Search for the cell housing the specified text and yield its [X, Y] center coordinate. 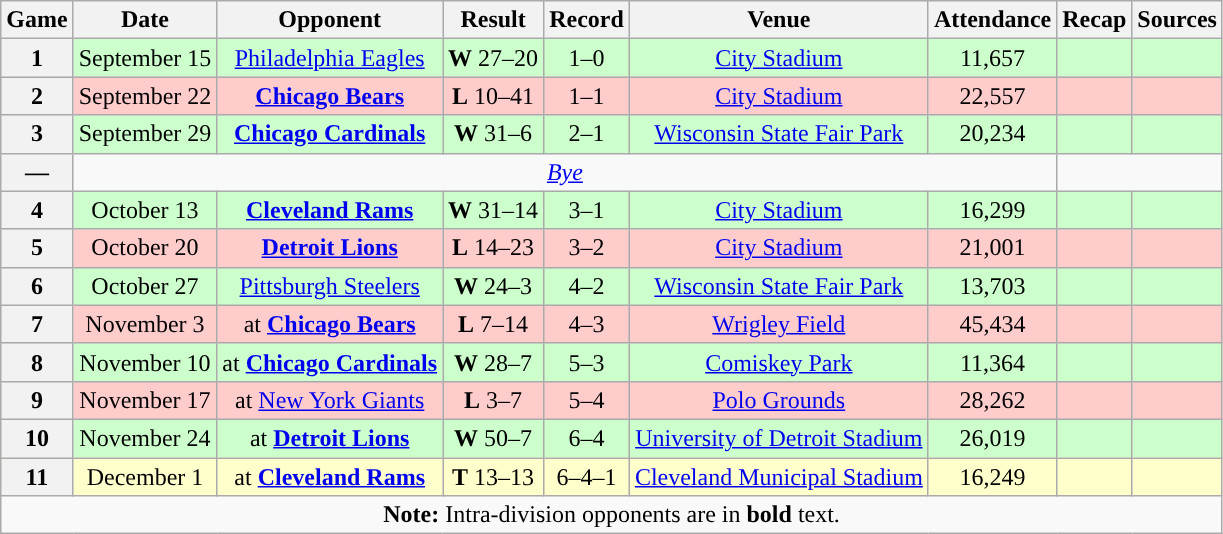
November 3 [145, 324]
University of Detroit Stadium [778, 438]
4 [37, 210]
Game [37, 20]
at Detroit Lions [330, 438]
1 [37, 58]
Attendance [992, 20]
21,001 [992, 248]
W 31–6 [494, 134]
W 28–7 [494, 362]
Cleveland Municipal Stadium [778, 477]
26,019 [992, 438]
Chicago Bears [330, 96]
Wrigley Field [778, 324]
September 22 [145, 96]
December 1 [145, 477]
September 15 [145, 58]
10 [37, 438]
at New York Giants [330, 400]
November 10 [145, 362]
16,249 [992, 477]
6–4 [587, 438]
3–2 [587, 248]
Date [145, 20]
8 [37, 362]
Recap [1094, 20]
11,657 [992, 58]
W 50–7 [494, 438]
Result [494, 20]
at Cleveland Rams [330, 477]
Chicago Cardinals [330, 134]
W 31–14 [494, 210]
L 7–14 [494, 324]
W 24–3 [494, 286]
November 24 [145, 438]
Record [587, 20]
Sources [1178, 20]
Philadelphia Eagles [330, 58]
13,703 [992, 286]
October 20 [145, 248]
Detroit Lions [330, 248]
— [37, 172]
5–3 [587, 362]
Note: Intra-division opponents are in bold text. [612, 515]
at Chicago Cardinals [330, 362]
Polo Grounds [778, 400]
45,434 [992, 324]
at Chicago Bears [330, 324]
L 10–41 [494, 96]
Venue [778, 20]
November 17 [145, 400]
October 13 [145, 210]
4–2 [587, 286]
Opponent [330, 20]
September 29 [145, 134]
6 [37, 286]
2 [37, 96]
16,299 [992, 210]
5–4 [587, 400]
October 27 [145, 286]
2–1 [587, 134]
Comiskey Park [778, 362]
3–1 [587, 210]
Bye [565, 172]
6–4–1 [587, 477]
11 [37, 477]
L 3–7 [494, 400]
11,364 [992, 362]
28,262 [992, 400]
Pittsburgh Steelers [330, 286]
7 [37, 324]
T 13–13 [494, 477]
Cleveland Rams [330, 210]
4–3 [587, 324]
3 [37, 134]
9 [37, 400]
1–1 [587, 96]
1–0 [587, 58]
5 [37, 248]
22,557 [992, 96]
W 27–20 [494, 58]
L 14–23 [494, 248]
20,234 [992, 134]
